Return the (x, y) coordinate for the center point of the cell that contains the specified text.  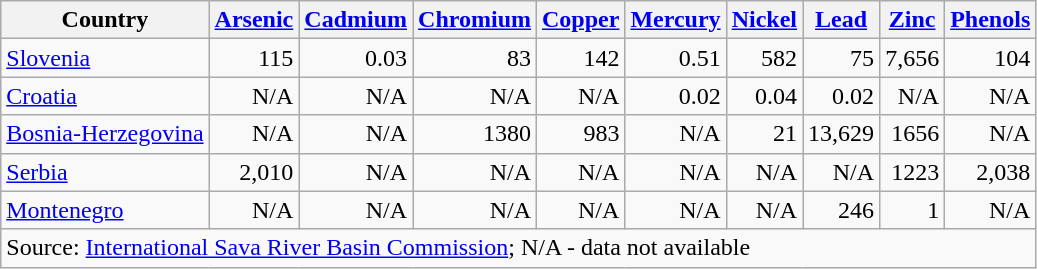
Bosnia-Herzegovina (105, 134)
2,038 (990, 172)
Copper (581, 20)
142 (581, 58)
115 (254, 58)
104 (990, 58)
1223 (912, 172)
0.51 (676, 58)
7,656 (912, 58)
75 (842, 58)
Arsenic (254, 20)
Mercury (676, 20)
2,010 (254, 172)
1 (912, 210)
1656 (912, 134)
Nickel (764, 20)
Chromium (475, 20)
21 (764, 134)
Country (105, 20)
582 (764, 58)
Zinc (912, 20)
Source: International Sava River Basin Commission; N/A - data not available (518, 248)
Lead (842, 20)
83 (475, 58)
Montenegro (105, 210)
0.04 (764, 96)
Phenols (990, 20)
Serbia (105, 172)
13,629 (842, 134)
0.03 (356, 58)
Croatia (105, 96)
246 (842, 210)
983 (581, 134)
Cadmium (356, 20)
1380 (475, 134)
Slovenia (105, 58)
